Capture the cell that displays the provided text and extract its (X, Y) central coordinate. 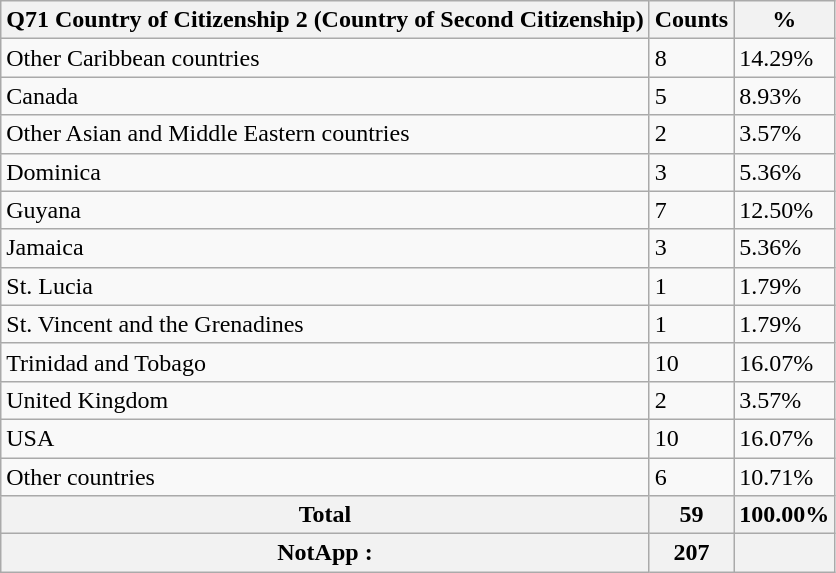
59 (691, 515)
Counts (691, 20)
207 (691, 553)
Canada (325, 96)
5 (691, 96)
Trinidad and Tobago (325, 362)
St. Lucia (325, 286)
14.29% (784, 58)
10.71% (784, 477)
12.50% (784, 210)
Dominica (325, 172)
6 (691, 477)
Other Caribbean countries (325, 58)
Total (325, 515)
7 (691, 210)
St. Vincent and the Grenadines (325, 324)
Other countries (325, 477)
United Kingdom (325, 400)
100.00% (784, 515)
NotApp : (325, 553)
% (784, 20)
Guyana (325, 210)
Other Asian and Middle Eastern countries (325, 134)
8.93% (784, 96)
8 (691, 58)
Q71 Country of Citizenship 2 (Country of Second Citizenship) (325, 20)
Jamaica (325, 248)
USA (325, 438)
